Extract the [X, Y] coordinate from the center of the cell holding the provided text.  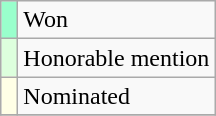
Honorable mention [116, 58]
Won [116, 20]
Nominated [116, 96]
